Scan for the cell matching the given text and deliver its [x, y] coordinate at center. 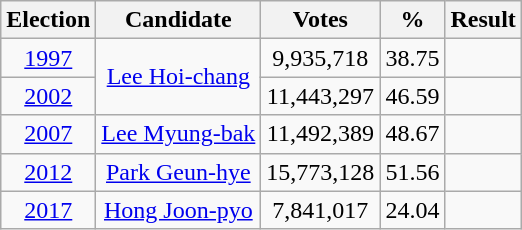
Park Geun-hye [178, 172]
1997 [48, 58]
11,492,389 [320, 134]
% [412, 20]
11,443,297 [320, 96]
Election [48, 20]
2007 [48, 134]
Votes [320, 20]
38.75 [412, 58]
51.56 [412, 172]
24.04 [412, 210]
Lee Hoi-chang [178, 77]
15,773,128 [320, 172]
Lee Myung-bak [178, 134]
48.67 [412, 134]
Hong Joon-pyo [178, 210]
9,935,718 [320, 58]
2017 [48, 210]
46.59 [412, 96]
7,841,017 [320, 210]
2002 [48, 96]
Result [483, 20]
2012 [48, 172]
Candidate [178, 20]
